Determine the [x, y] coordinate at the center of the cell enclosing the given text.  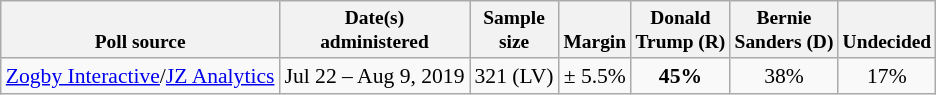
45% [680, 76]
17% [887, 76]
38% [784, 76]
Jul 22 – Aug 9, 2019 [374, 76]
Poll source [140, 30]
Margin [595, 30]
Zogby Interactive/JZ Analytics [140, 76]
Samplesize [514, 30]
DonaldTrump (R) [680, 30]
321 (LV) [514, 76]
Date(s)administered [374, 30]
± 5.5% [595, 76]
Undecided [887, 30]
BernieSanders (D) [784, 30]
